Scan for the cell matching the given text and deliver its (x, y) coordinate at center. 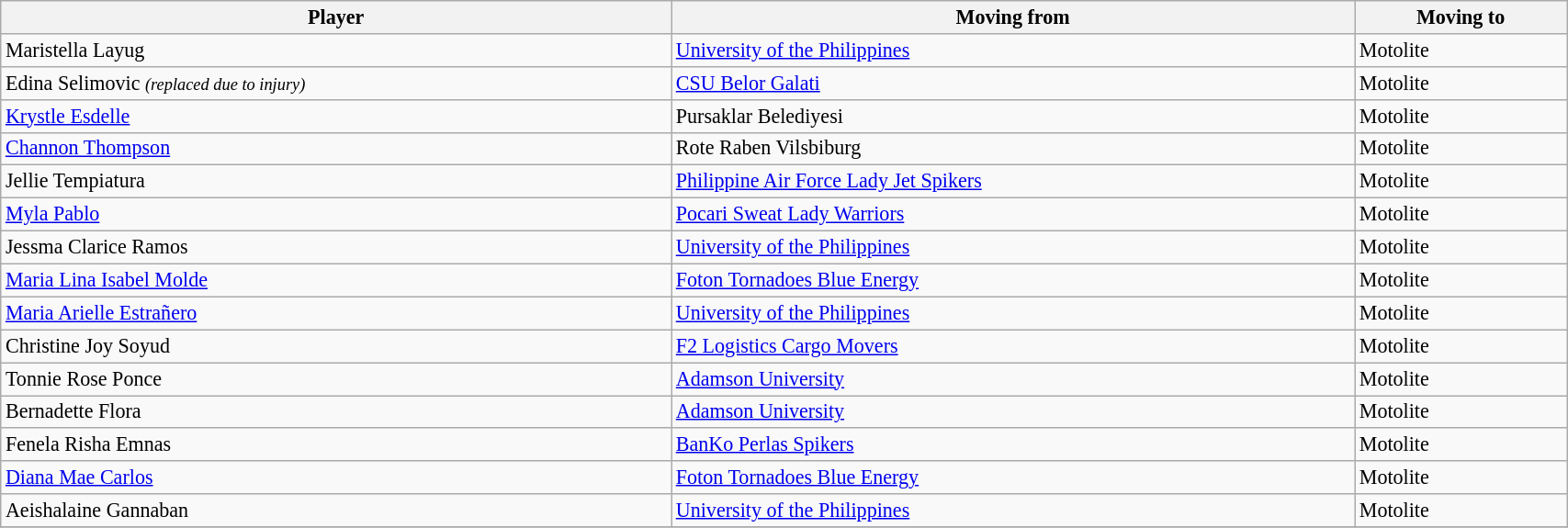
Philippine Air Force Lady Jet Spikers (1013, 182)
Jessma Clarice Ramos (336, 247)
Fenela Risha Emnas (336, 444)
Player (336, 17)
CSU Belor Galati (1013, 83)
Pocari Sweat Lady Warriors (1013, 214)
F2 Logistics Cargo Movers (1013, 346)
Maria Lina Isabel Molde (336, 280)
Rote Raben Vilsbiburg (1013, 149)
Moving to (1461, 17)
Christine Joy Soyud (336, 346)
Myla Pablo (336, 214)
Edina Selimovic (replaced due to injury) (336, 83)
Channon Thompson (336, 149)
Moving from (1013, 17)
BanKo Perlas Spikers (1013, 444)
Pursaklar Belediyesi (1013, 116)
Aeishalaine Gannaban (336, 511)
Diana Mae Carlos (336, 477)
Tonnie Rose Ponce (336, 378)
Jellie Tempiatura (336, 182)
Maristella Layug (336, 50)
Maria Arielle Estrañero (336, 313)
Bernadette Flora (336, 411)
Krystle Esdelle (336, 116)
